Determine the [X, Y] coordinate at the center of the cell enclosing the given text.  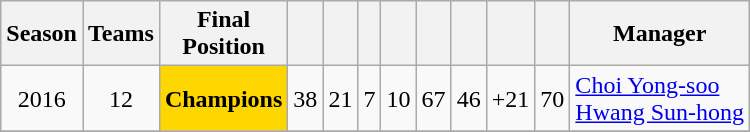
Teams [120, 34]
Choi Yong-soo Hwang Sun-hong [660, 98]
2016 [42, 98]
Manager [660, 34]
38 [306, 98]
+21 [510, 98]
10 [398, 98]
67 [434, 98]
21 [340, 98]
FinalPosition [223, 34]
46 [468, 98]
Season [42, 34]
12 [120, 98]
Champions [223, 98]
7 [370, 98]
70 [552, 98]
